From the cell containing the given text, extract its center point as [X, Y] coordinate. 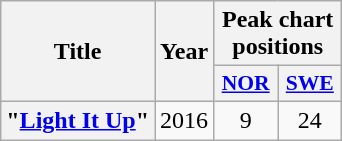
9 [246, 120]
2016 [184, 120]
"Light It Up" [78, 120]
Peak chart positions [278, 34]
24 [310, 120]
Year [184, 52]
SWE [310, 84]
Title [78, 52]
NOR [246, 84]
